Provide the (x, y) coordinate of the cell's center where the given text is located.  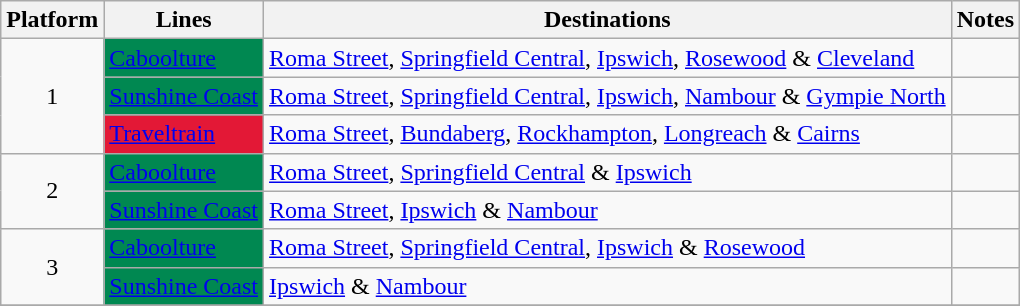
Notes (985, 20)
Ipswich & Nambour (608, 286)
3 (52, 267)
Roma Street, Springfield Central, Ipswich, Rosewood & Cleveland (608, 58)
Roma Street, Springfield Central, Ipswich & Rosewood (608, 248)
Roma Street, Ipswich & Nambour (608, 210)
Roma Street, Springfield Central & Ipswich (608, 172)
Traveltrain (184, 134)
1 (52, 96)
Lines (184, 20)
2 (52, 191)
Roma Street, Bundaberg, Rockhampton, Longreach & Cairns (608, 134)
Roma Street, Springfield Central, Ipswich, Nambour & Gympie North (608, 96)
Platform (52, 20)
Destinations (608, 20)
